Find where the given text appears and provide that cell's center as [x, y] coordinate. 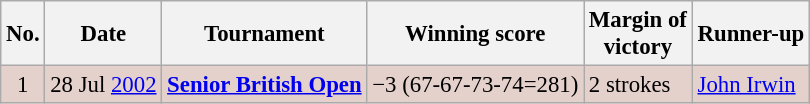
−3 (67-67-73-74=281) [476, 85]
Senior British Open [264, 85]
1 [23, 85]
2 strokes [638, 85]
Tournament [264, 34]
Winning score [476, 34]
No. [23, 34]
Runner-up [750, 34]
Margin ofvictory [638, 34]
John Irwin [750, 85]
28 Jul 2002 [104, 85]
Date [104, 34]
